Determine the [X, Y] coordinate at the center of the cell enclosing the given text.  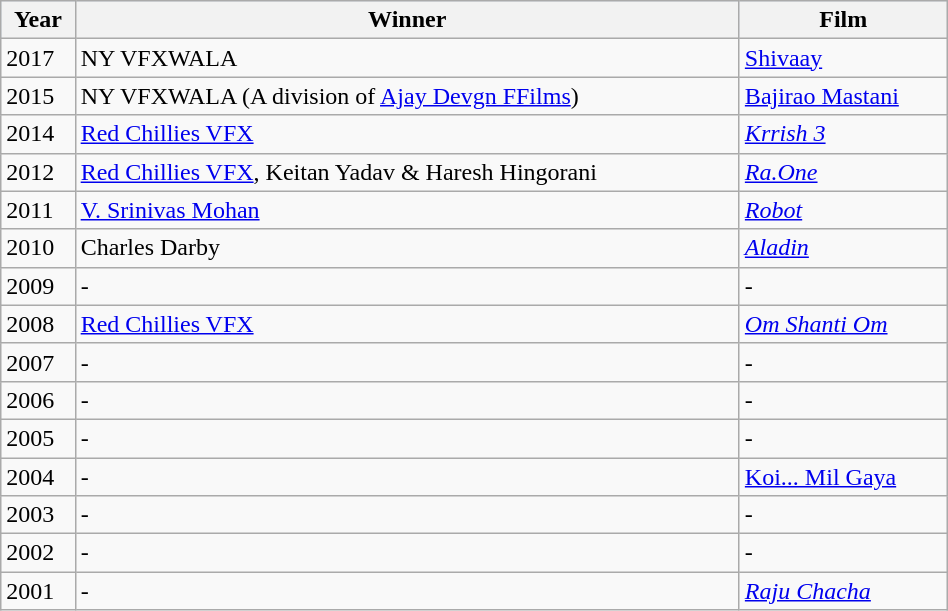
2010 [38, 248]
Year [38, 20]
Charles Darby [407, 248]
Bajirao Mastani [843, 96]
2017 [38, 58]
Winner [407, 20]
2007 [38, 362]
2004 [38, 477]
V. Srinivas Mohan [407, 210]
2015 [38, 96]
NY VFXWALA (A division of Ajay Devgn FFilms) [407, 96]
2011 [38, 210]
2009 [38, 286]
Aladin [843, 248]
2001 [38, 591]
Shivaay [843, 58]
Robot [843, 210]
Om Shanti Om [843, 324]
2014 [38, 134]
Ra.One [843, 172]
2003 [38, 515]
Koi... Mil Gaya [843, 477]
Film [843, 20]
Red Chillies VFX, Keitan Yadav & Haresh Hingorani [407, 172]
2002 [38, 553]
Krrish 3 [843, 134]
Raju Chacha [843, 591]
2008 [38, 324]
2012 [38, 172]
2005 [38, 438]
2006 [38, 400]
NY VFXWALA [407, 58]
